Determine the [X, Y] coordinate at the center of the cell enclosing the given text.  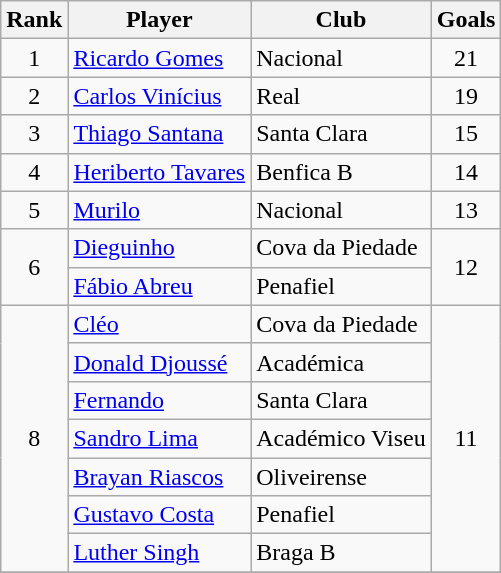
5 [34, 210]
Murilo [160, 210]
11 [466, 438]
Cléo [160, 324]
14 [466, 172]
Gustavo Costa [160, 515]
Ricardo Gomes [160, 58]
Rank [34, 20]
2 [34, 96]
3 [34, 134]
Real [341, 96]
Sandro Lima [160, 438]
Thiago Santana [160, 134]
15 [466, 134]
21 [466, 58]
Benfica B [341, 172]
Académica [341, 362]
Player [160, 20]
1 [34, 58]
Club [341, 20]
4 [34, 172]
Donald Djoussé [160, 362]
Fernando [160, 400]
8 [34, 438]
6 [34, 267]
Heriberto Tavares [160, 172]
19 [466, 96]
13 [466, 210]
Fábio Abreu [160, 286]
12 [466, 267]
Dieguinho [160, 248]
Luther Singh [160, 553]
Oliveirense [341, 477]
Braga B [341, 553]
Carlos Vinícius [160, 96]
Académico Viseu [341, 438]
Goals [466, 20]
Brayan Riascos [160, 477]
